For the text-containing cell, return its midpoint in (x, y) coordinate format. 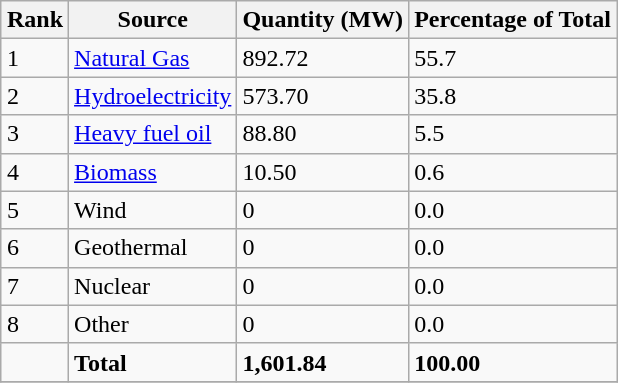
1,601.84 (323, 362)
892.72 (323, 58)
1 (34, 58)
4 (34, 172)
100.00 (513, 362)
5.5 (513, 134)
Wind (153, 210)
Geothermal (153, 248)
8 (34, 324)
Source (153, 20)
Quantity (MW) (323, 20)
Nuclear (153, 286)
5 (34, 210)
Heavy fuel oil (153, 134)
Other (153, 324)
Rank (34, 20)
6 (34, 248)
10.50 (323, 172)
35.8 (513, 96)
Natural Gas (153, 58)
Percentage of Total (513, 20)
0.6 (513, 172)
2 (34, 96)
Hydroelectricity (153, 96)
573.70 (323, 96)
55.7 (513, 58)
3 (34, 134)
Biomass (153, 172)
88.80 (323, 134)
7 (34, 286)
Total (153, 362)
